Return the [x, y] coordinate for the center point of the cell that contains the specified text.  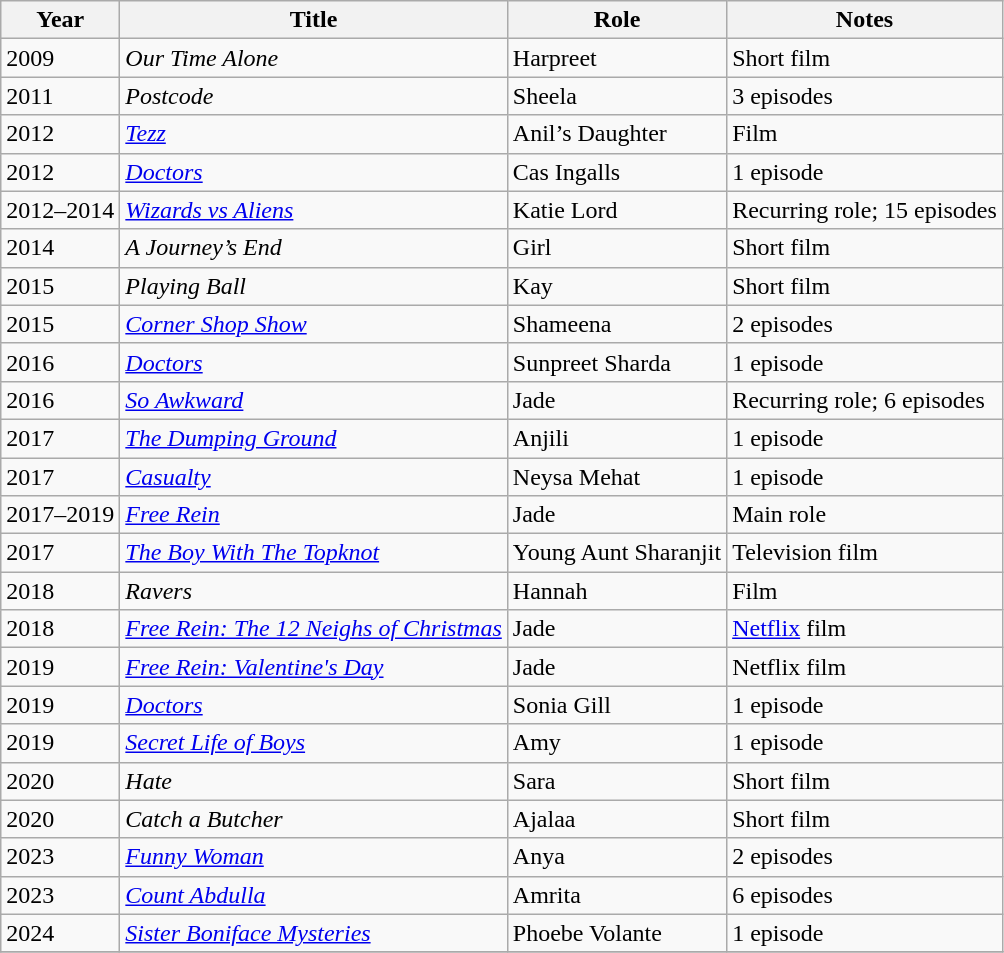
Ajalaa [616, 819]
2017–2019 [60, 515]
Girl [616, 248]
Sunpreet Sharda [616, 362]
Role [616, 20]
Anya [616, 857]
Postcode [314, 96]
Harpreet [616, 58]
Shameena [616, 324]
6 episodes [865, 895]
Casualty [314, 477]
Free Rein: Valentine's Day [314, 667]
Anil’s Daughter [616, 134]
Year [60, 20]
Katie Lord [616, 210]
Sister Boniface Mysteries [314, 933]
2024 [60, 933]
Wizards vs Aliens [314, 210]
Phoebe Volante [616, 933]
Kay [616, 286]
Secret Life of Boys [314, 743]
Playing Ball [314, 286]
Notes [865, 20]
Our Time Alone [314, 58]
2012–2014 [60, 210]
Ravers [314, 591]
Free Rein: The 12 Neighs of Christmas [314, 629]
Hannah [616, 591]
Sheela [616, 96]
Anjili [616, 438]
Amy [616, 743]
Sara [616, 781]
The Boy With The Topknot [314, 553]
Hate [314, 781]
2011 [60, 96]
2014 [60, 248]
Count Abdulla [314, 895]
Funny Woman [314, 857]
Sonia Gill [616, 705]
Television film [865, 553]
Young Aunt Sharanjit [616, 553]
Recurring role; 6 episodes [865, 400]
2009 [60, 58]
Neysa Mehat [616, 477]
Free Rein [314, 515]
3 episodes [865, 96]
The Dumping Ground [314, 438]
Recurring role; 15 episodes [865, 210]
Title [314, 20]
Amrita [616, 895]
Cas Ingalls [616, 172]
Catch a Butcher [314, 819]
Corner Shop Show [314, 324]
Tezz [314, 134]
A Journey’s End [314, 248]
Main role [865, 515]
So Awkward [314, 400]
